For the text-containing cell, return its midpoint in (X, Y) coordinate format. 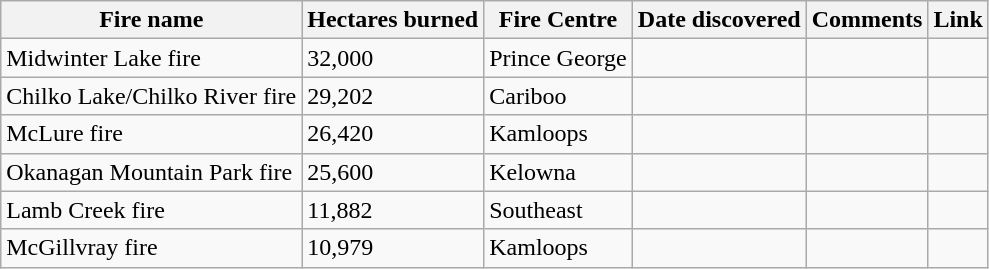
Prince George (558, 58)
Hectares burned (393, 20)
11,882 (393, 210)
26,420 (393, 134)
McLure fire (152, 134)
32,000 (393, 58)
Cariboo (558, 96)
Chilko Lake/Chilko River fire (152, 96)
25,600 (393, 172)
29,202 (393, 96)
Southeast (558, 210)
Date discovered (719, 20)
Link (958, 20)
Midwinter Lake fire (152, 58)
Comments (867, 20)
Okanagan Mountain Park fire (152, 172)
10,979 (393, 248)
Kelowna (558, 172)
McGillvray fire (152, 248)
Fire name (152, 20)
Lamb Creek fire (152, 210)
Fire Centre (558, 20)
